Return the [x, y] coordinate for the center point of the cell that contains the specified text.  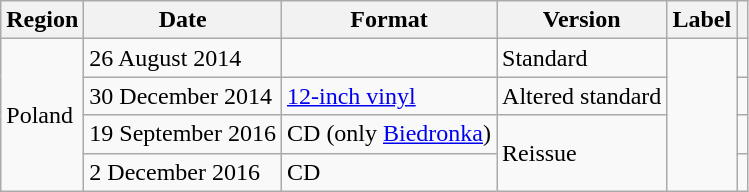
12-inch vinyl [390, 96]
26 August 2014 [183, 58]
Date [183, 20]
CD (only Biedronka) [390, 134]
Standard [582, 58]
Altered standard [582, 96]
30 December 2014 [183, 96]
Region [42, 20]
Poland [42, 115]
Reissue [582, 153]
Version [582, 20]
CD [390, 172]
2 December 2016 [183, 172]
Label [702, 20]
Format [390, 20]
19 September 2016 [183, 134]
